Find where the given text appears and provide that cell's center as [X, Y] coordinate. 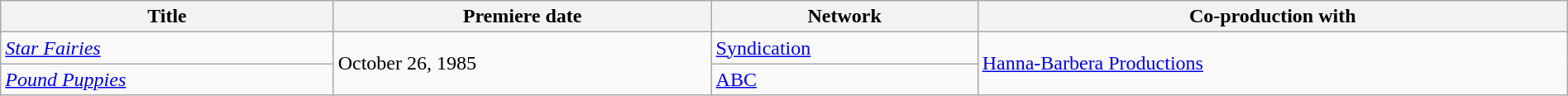
ABC [844, 79]
Premiere date [523, 17]
Network [844, 17]
Co-production with [1272, 17]
Hanna-Barbera Productions [1272, 64]
Pound Puppies [167, 79]
Syndication [844, 48]
October 26, 1985 [523, 64]
Star Fairies [167, 48]
Title [167, 17]
